Identify which cell holds the provided text, then report its [X, Y] central coordinate. 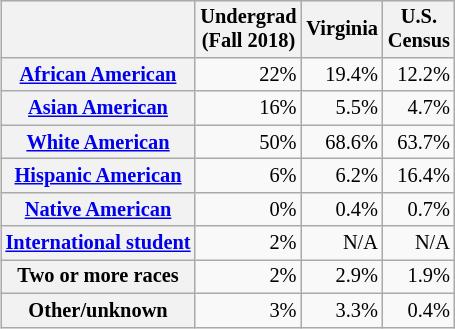
African American [98, 75]
6% [248, 176]
2.9% [342, 277]
U.S.Census [419, 29]
16.4% [419, 176]
3% [248, 310]
3.3% [342, 310]
1.9% [419, 277]
Virginia [342, 29]
Asian American [98, 108]
63.7% [419, 142]
0% [248, 209]
0.7% [419, 209]
Other/unknown [98, 310]
5.5% [342, 108]
Undergrad(Fall 2018) [248, 29]
50% [248, 142]
White American [98, 142]
Native American [98, 209]
22% [248, 75]
International student [98, 243]
6.2% [342, 176]
Two or more races [98, 277]
Hispanic American [98, 176]
12.2% [419, 75]
16% [248, 108]
68.6% [342, 142]
4.7% [419, 108]
19.4% [342, 75]
